Identify which cell holds the provided text, then report its (X, Y) central coordinate. 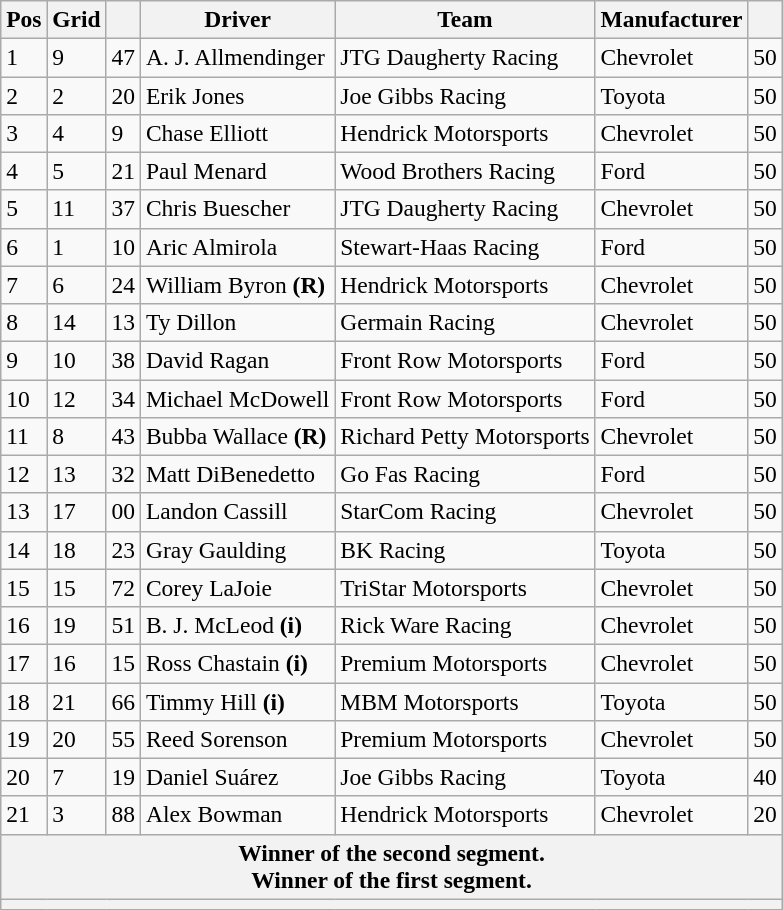
Go Fas Racing (465, 474)
Ty Dillon (237, 322)
47 (123, 57)
Team (465, 19)
32 (123, 474)
Ross Chastain (i) (237, 663)
Aric Almirola (237, 247)
William Byron (R) (237, 285)
Pos (24, 19)
Chris Buescher (237, 209)
Driver (237, 19)
Germain Racing (465, 322)
Rick Ware Racing (465, 625)
88 (123, 815)
David Ragan (237, 360)
Landon Cassill (237, 512)
TriStar Motorsports (465, 588)
43 (123, 436)
Paul Menard (237, 171)
Stewart-Haas Racing (465, 247)
34 (123, 398)
A. J. Allmendinger (237, 57)
Manufacturer (672, 19)
40 (765, 777)
51 (123, 625)
Wood Brothers Racing (465, 171)
66 (123, 701)
Matt DiBenedetto (237, 474)
Bubba Wallace (R) (237, 436)
Gray Gaulding (237, 550)
Grid (76, 19)
Chase Elliott (237, 133)
BK Racing (465, 550)
55 (123, 739)
Erik Jones (237, 95)
Richard Petty Motorsports (465, 436)
Timmy Hill (i) (237, 701)
Alex Bowman (237, 815)
B. J. McLeod (i) (237, 625)
72 (123, 588)
Michael McDowell (237, 398)
00 (123, 512)
38 (123, 360)
MBM Motorsports (465, 701)
37 (123, 209)
Daniel Suárez (237, 777)
23 (123, 550)
Reed Sorenson (237, 739)
Corey LaJoie (237, 588)
StarCom Racing (465, 512)
Winner of the second segment. Winner of the first segment. (392, 866)
24 (123, 285)
